From the cell containing the given text, extract its center point as (X, Y) coordinate. 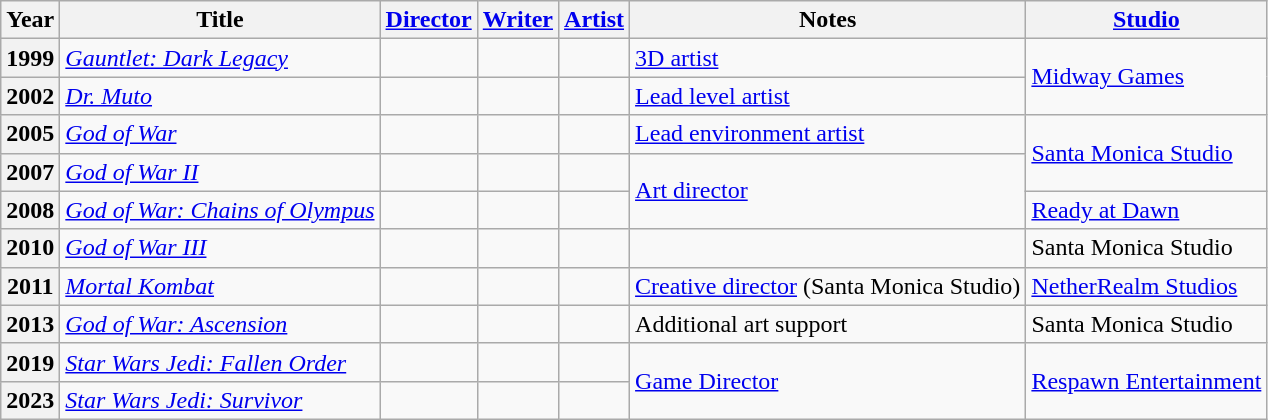
God of War II (220, 172)
NetherRealm Studios (1146, 286)
Creative director (Santa Monica Studio) (828, 286)
Dr. Muto (220, 96)
Title (220, 20)
Director (428, 20)
2002 (30, 96)
3D artist (828, 58)
Artist (594, 20)
God of War III (220, 248)
God of War: Ascension (220, 324)
2010 (30, 248)
2013 (30, 324)
Midway Games (1146, 77)
God of War (220, 134)
Studio (1146, 20)
Game Director (828, 381)
Notes (828, 20)
Lead environment artist (828, 134)
Star Wars Jedi: Survivor (220, 400)
Mortal Kombat (220, 286)
Star Wars Jedi: Fallen Order (220, 362)
Respawn Entertainment (1146, 381)
Writer (518, 20)
God of War: Chains of Olympus (220, 210)
Lead level artist (828, 96)
2011 (30, 286)
Gauntlet: Dark Legacy (220, 58)
1999 (30, 58)
2019 (30, 362)
Additional art support (828, 324)
2007 (30, 172)
2023 (30, 400)
Ready at Dawn (1146, 210)
2008 (30, 210)
Art director (828, 191)
Year (30, 20)
2005 (30, 134)
